Find where the given text appears and provide that cell's center as [x, y] coordinate. 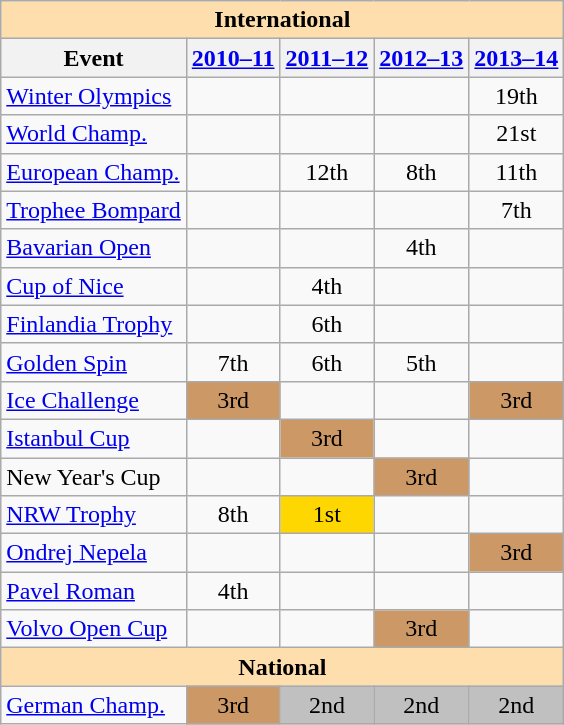
Winter Olympics [94, 96]
Ondrej Nepela [94, 553]
European Champ. [94, 172]
Trophee Bompard [94, 210]
12th [327, 172]
11th [516, 172]
Finlandia Trophy [94, 324]
National [282, 667]
NRW Trophy [94, 515]
21st [516, 134]
International [282, 20]
2011–12 [327, 58]
Bavarian Open [94, 248]
German Champ. [94, 705]
1st [327, 515]
Volvo Open Cup [94, 629]
Istanbul Cup [94, 438]
Pavel Roman [94, 591]
2010–11 [233, 58]
Cup of Nice [94, 286]
5th [422, 362]
New Year's Cup [94, 477]
19th [516, 96]
2013–14 [516, 58]
2012–13 [422, 58]
Ice Challenge [94, 400]
Event [94, 58]
World Champ. [94, 134]
Golden Spin [94, 362]
